Scan for the cell matching the given text and deliver its (X, Y) coordinate at center. 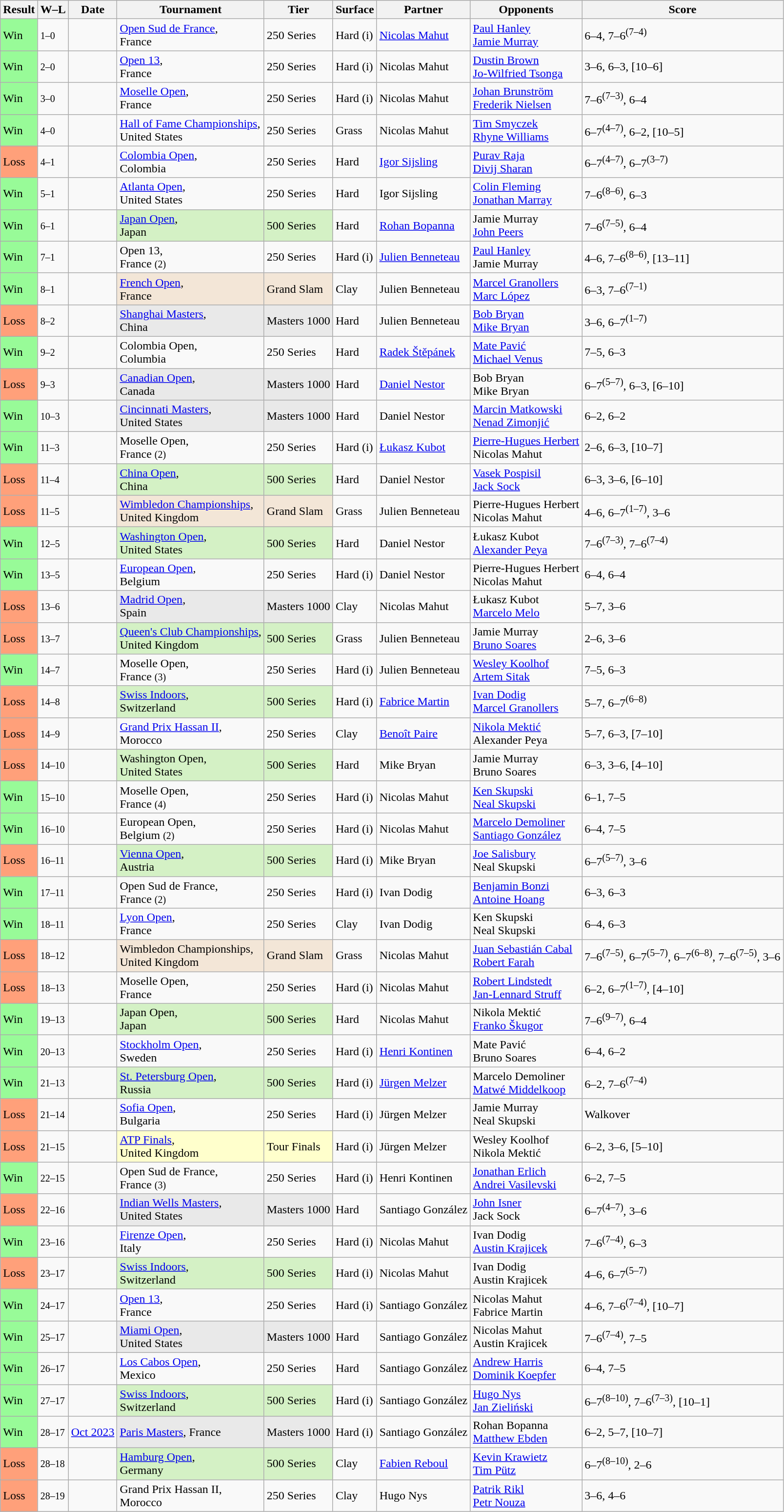
Los Cabos Open, Mexico (190, 1369)
Madrid Open,Spain (190, 606)
Moselle Open,France (3) (190, 670)
14–10 (53, 765)
Rohan Bopanna Matthew Ebden (526, 1432)
7–6(7–4), 6–3 (683, 1242)
Open 13,France (190, 66)
Open 13, France (190, 1305)
18–12 (53, 956)
St. Petersburg Open,Russia (190, 1083)
Walkover (683, 1115)
European Open,Belgium (2) (190, 829)
Fabrice Martin (423, 702)
Hugo Nys Jan Zieliński (526, 1400)
6–3, 6–3 (683, 892)
Atlanta Open,United States (190, 193)
6–3, 3–6, [6–10] (683, 479)
Sofia Open,Bulgaria (190, 1115)
Indian Wells Masters,United States (190, 1209)
Partner (423, 10)
Colombia Open,Columbia (190, 352)
W–L (53, 10)
24–17 (53, 1305)
Vasek Pospisil Jack Sock (526, 479)
28–17 (53, 1432)
Łukasz Kubot Alexander Peya (526, 543)
8–2 (53, 320)
Jonathan Erlich Andrei Vasilevski (526, 1178)
6–4, 6–3 (683, 924)
21–15 (53, 1146)
15–10 (53, 797)
Rohan Bopanna (423, 225)
Nicolas Mahut Fabrice Martin (526, 1305)
Marcelo Demoliner Santiago González (526, 829)
21–14 (53, 1115)
Nikola Mektić Franko Škugor (526, 1019)
Shanghai Masters,China (190, 320)
4–6, 7–6(7–4), [10–7] (683, 1305)
Benjamin Bonzi Antoine Hoang (526, 892)
Colombia Open,Colombia (190, 162)
4–6, 6–7(1–7), 3–6 (683, 511)
Robert Lindstedt Jan-Lennard Struff (526, 988)
22–15 (53, 1178)
2–6, 6–3, [10–7] (683, 448)
6–2, 7–5 (683, 1178)
5–7, 6–3, [7–10] (683, 733)
ATP Finals,United Kingdom (190, 1146)
French Open,France (190, 289)
6–7(8–10), 2–6 (683, 1464)
19–13 (53, 1019)
Moselle Open,France (2) (190, 448)
26–17 (53, 1369)
2–6, 3–6 (683, 638)
27–17 (53, 1400)
7–6(8–6), 6–3 (683, 193)
6–7(4–7), 3–6 (683, 1209)
8–1 (53, 289)
Tournament (190, 10)
Canadian Open,Canada (190, 384)
6–7(5–7), 6–3, [6–10] (683, 384)
Jamie Murray Neal Skupski (526, 1115)
Johan Brunström Frederik Nielsen (526, 99)
18–13 (53, 988)
3–0 (53, 99)
Mate Pavić Michael Venus (526, 352)
10–3 (53, 416)
6–1 (53, 225)
6–7(4–7), 6–2, [10–5] (683, 130)
Cincinnati Masters,United States (190, 416)
23–16 (53, 1242)
18–11 (53, 924)
7–1 (53, 257)
Hall of Fame Championships,United States (190, 130)
6–2, 6–2 (683, 416)
Nicolas Mahut Austin Krajicek (526, 1336)
6–2, 6–7(1–7), [4–10] (683, 988)
7–6(7–5), 6–7(5–7), 6–7(6–8), 7–6(7–5), 3–6 (683, 956)
Radek Štěpánek (423, 352)
Hugo Nys (423, 1495)
Marcel Granollers Marc López (526, 289)
3–6, 4–6 (683, 1495)
9–2 (53, 352)
Open Sud de France,France (2) (190, 892)
23–17 (53, 1273)
Queen's Club Championships,United Kingdom (190, 638)
20–13 (53, 1051)
Moselle Open,France (4) (190, 797)
Oct 2023 (93, 1432)
9–3 (53, 384)
7–6(7–3), 6–4 (683, 99)
1–0 (53, 35)
6–7(5–7), 3–6 (683, 860)
Jamie Murray John Peers (526, 225)
16–10 (53, 829)
Juan Sebastián Cabal Robert Farah (526, 956)
Łukasz Kubot (423, 448)
11–3 (53, 448)
14–7 (53, 670)
3–6, 6–3, [10–6] (683, 66)
Patrik Rikl Petr Nouza (526, 1495)
China Open,China (190, 479)
Open 13,France (2) (190, 257)
Lyon Open,France (190, 924)
Hamburg Open, Germany (190, 1464)
Andrew Harris Dominik Koepfer (526, 1369)
Miami Open, United States (190, 1336)
Surface (355, 10)
6–2, 3–6, [5–10] (683, 1146)
Colin Fleming Jonathan Marray (526, 193)
4–6, 6–7(5–7) (683, 1273)
21–13 (53, 1083)
28–18 (53, 1464)
Opponents (526, 10)
Tour Finals (299, 1146)
5–1 (53, 193)
13–6 (53, 606)
Fabien Reboul (423, 1464)
5–7, 3–6 (683, 606)
28–19 (53, 1495)
6–4, 6–2 (683, 1051)
Dustin Brown Jo-Wilfried Tsonga (526, 66)
Paris Masters, France (190, 1432)
Vienna Open,Austria (190, 860)
Score (683, 10)
Nikola Mektić Alexander Peya (526, 733)
6–1, 7–5 (683, 797)
6–3, 7–6(7–1) (683, 289)
John Isner Jack Sock (526, 1209)
Tier (299, 10)
22–16 (53, 1209)
Benoît Paire (423, 733)
Date (93, 10)
5–7, 6–7(6–8) (683, 702)
Wesley Koolhof Artem Sitak (526, 670)
4–1 (53, 162)
13–7 (53, 638)
Result (19, 10)
11–4 (53, 479)
6–4, 6–4 (683, 575)
Marcin Matkowski Nenad Zimonjić (526, 416)
Open Sud de France,France (190, 35)
7–6(9–7), 6–4 (683, 1019)
Purav Raja Divij Sharan (526, 162)
2–0 (53, 66)
7–6(7–5), 6–4 (683, 225)
25–17 (53, 1336)
7–6(7–3), 7–6(7–4) (683, 543)
Stockholm Open,Sweden (190, 1051)
Open Sud de France,France (3) (190, 1178)
13–5 (53, 575)
6–4, 7–6(7–4) (683, 35)
11–5 (53, 511)
Kevin Krawietz Tim Pütz (526, 1464)
6–2, 7–6(7–4) (683, 1083)
Firenze Open,Italy (190, 1242)
Łukasz Kubot Marcelo Melo (526, 606)
4–6, 7–6(8–6), [13–11] (683, 257)
14–8 (53, 702)
European Open,Belgium (190, 575)
6–2, 5–7, [10–7] (683, 1432)
4–0 (53, 130)
17–11 (53, 892)
Tim Smyczek Rhyne Williams (526, 130)
Joe Salisbury Neal Skupski (526, 860)
6–7(8–10), 7–6(7–3), [10–1] (683, 1400)
3–6, 6–7(1–7) (683, 320)
14–9 (53, 733)
6–7(4–7), 6–7(3–7) (683, 162)
6–3, 3–6, [4–10] (683, 765)
7–6(7–4), 7–5 (683, 1336)
16–11 (53, 860)
12–5 (53, 543)
Ivan Dodig Marcel Granollers (526, 702)
Marcelo Demoliner Matwé Middelkoop (526, 1083)
Wesley Koolhof Nikola Mektić (526, 1146)
Mate Pavić Bruno Soares (526, 1051)
